Extract the [X, Y] coordinate from the center of the cell holding the provided text.  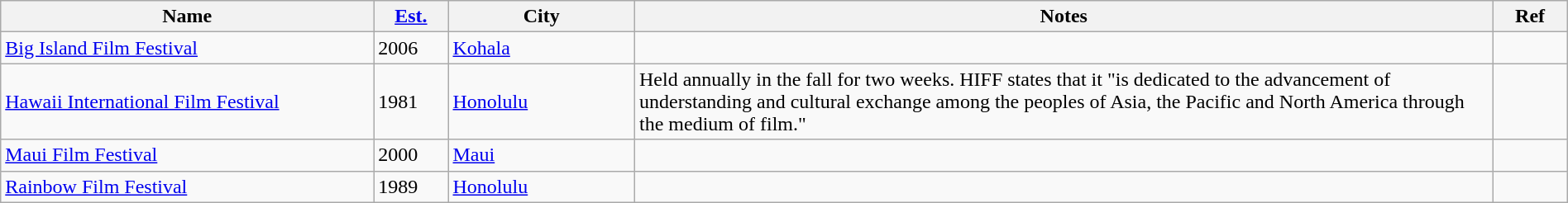
2006 [411, 48]
Big Island Film Festival [187, 48]
Kohala [542, 48]
2000 [411, 155]
Name [187, 17]
Rainbow Film Festival [187, 186]
Maui [542, 155]
1989 [411, 186]
Notes [1064, 17]
Hawaii International Film Festival [187, 101]
Maui Film Festival [187, 155]
1981 [411, 101]
City [542, 17]
Est. [411, 17]
Ref [1530, 17]
